Determine the [x, y] coordinate at the center of the cell enclosing the given text.  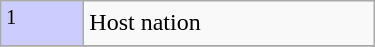
1 [42, 24]
Host nation [229, 24]
